Search for the cell housing the specified text and yield its [x, y] center coordinate. 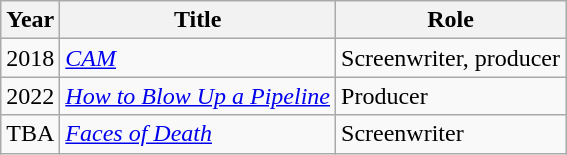
Screenwriter [451, 134]
TBA [30, 134]
CAM [198, 58]
Year [30, 20]
2018 [30, 58]
2022 [30, 96]
Role [451, 20]
Screenwriter, producer [451, 58]
Producer [451, 96]
How to Blow Up a Pipeline [198, 96]
Faces of Death [198, 134]
Title [198, 20]
